Extract the (x, y) coordinate from the center of the cell holding the provided text.  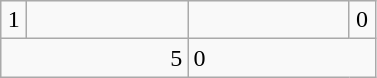
1 (14, 20)
5 (94, 58)
